Pinpoint the cell where the given text exists, returning its (x, y) midpoint coordinate. 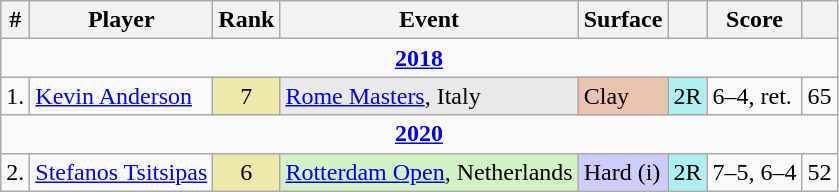
Player (122, 20)
65 (820, 96)
Hard (i) (623, 172)
7 (246, 96)
52 (820, 172)
7–5, 6–4 (754, 172)
Event (429, 20)
Kevin Anderson (122, 96)
Clay (623, 96)
Rome Masters, Italy (429, 96)
Score (754, 20)
6–4, ret. (754, 96)
Surface (623, 20)
Rotterdam Open, Netherlands (429, 172)
2018 (419, 58)
6 (246, 172)
1. (16, 96)
Rank (246, 20)
# (16, 20)
Stefanos Tsitsipas (122, 172)
2020 (419, 134)
2. (16, 172)
